Return the [X, Y] coordinate for the center point of the cell that contains the specified text.  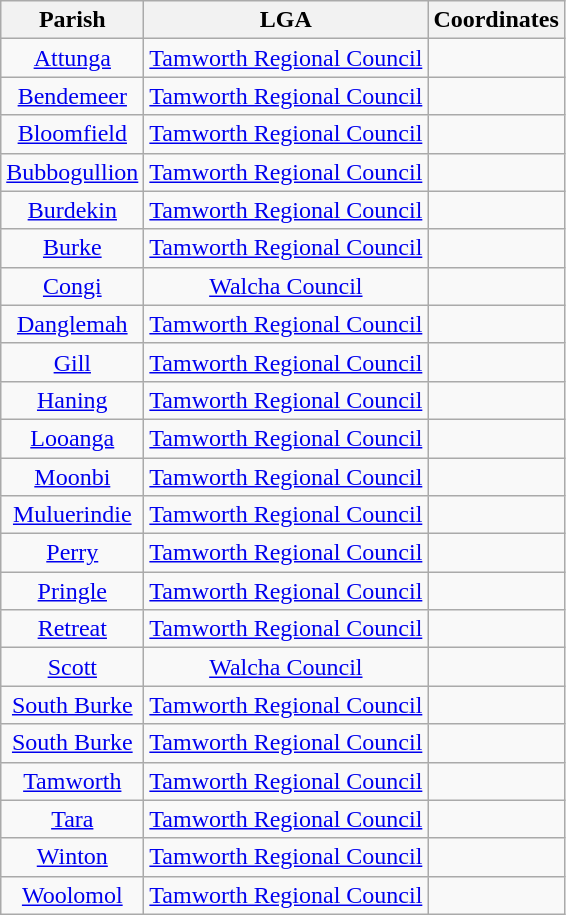
Winton [72, 857]
Scott [72, 667]
Bloomfield [72, 134]
Bendemeer [72, 96]
Tamworth [72, 781]
Woolomol [72, 895]
Moonbi [72, 477]
Coordinates [496, 20]
Haning [72, 400]
Retreat [72, 629]
Gill [72, 362]
Attunga [72, 58]
Perry [72, 553]
Burdekin [72, 210]
LGA [286, 20]
Congi [72, 286]
Tara [72, 819]
Pringle [72, 591]
Looanga [72, 438]
Danglemah [72, 324]
Parish [72, 20]
Bubbogullion [72, 172]
Muluerindie [72, 515]
Burke [72, 248]
